Scan for the cell matching the given text and deliver its (X, Y) coordinate at center. 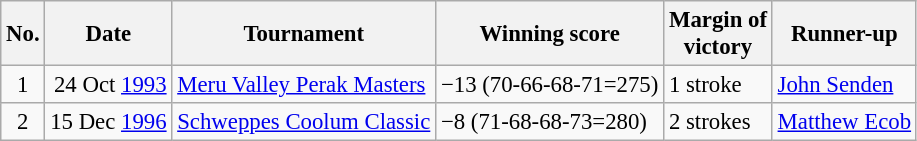
1 (23, 85)
Meru Valley Perak Masters (304, 85)
24 Oct 1993 (108, 85)
15 Dec 1996 (108, 122)
−8 (71-68-68-73=280) (550, 122)
No. (23, 34)
−13 (70-66-68-71=275) (550, 85)
2 (23, 122)
Winning score (550, 34)
Schweppes Coolum Classic (304, 122)
Matthew Ecob (844, 122)
Runner-up (844, 34)
John Senden (844, 85)
Date (108, 34)
Tournament (304, 34)
1 stroke (718, 85)
2 strokes (718, 122)
Margin ofvictory (718, 34)
